Extract the [X, Y] coordinate from the center of the cell holding the provided text.  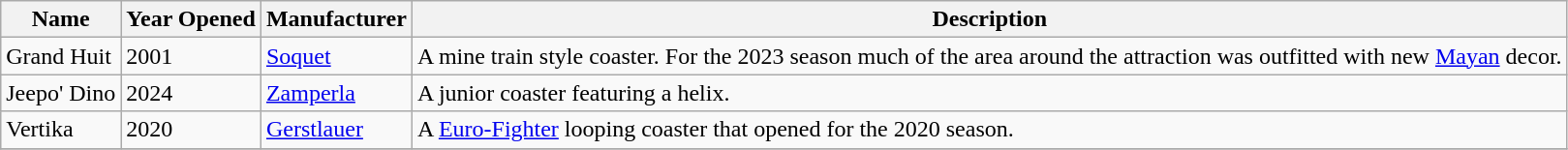
Zamperla [336, 93]
Vertika [61, 130]
Grand Huit [61, 56]
A junior coaster featuring a helix. [990, 93]
Manufacturer [336, 19]
Jeepo' Dino [61, 93]
Soquet [336, 56]
2001 [192, 56]
2024 [192, 93]
A Euro-Fighter looping coaster that opened for the 2020 season. [990, 130]
Gerstlauer [336, 130]
Description [990, 19]
2020 [192, 130]
Year Opened [192, 19]
Name [61, 19]
A mine train style coaster. For the 2023 season much of the area around the attraction was outfitted with new Mayan decor. [990, 56]
